Scan for the cell matching the given text and deliver its (x, y) coordinate at center. 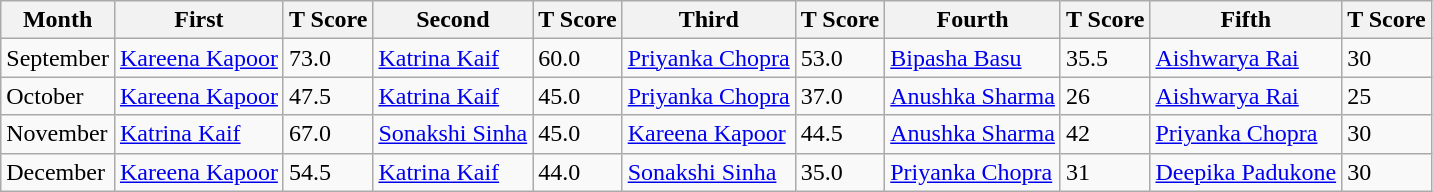
First (198, 20)
47.5 (328, 96)
Fifth (1246, 20)
25 (1387, 96)
November (58, 134)
44.5 (840, 134)
44.0 (578, 172)
37.0 (840, 96)
26 (1105, 96)
September (58, 58)
54.5 (328, 172)
Second (453, 20)
Bipasha Basu (973, 58)
Month (58, 20)
35.5 (1105, 58)
Fourth (973, 20)
53.0 (840, 58)
60.0 (578, 58)
Deepika Padukone (1246, 172)
31 (1105, 172)
October (58, 96)
42 (1105, 134)
December (58, 172)
73.0 (328, 58)
35.0 (840, 172)
Third (708, 20)
67.0 (328, 134)
